Capture the cell that displays the provided text and extract its (X, Y) central coordinate. 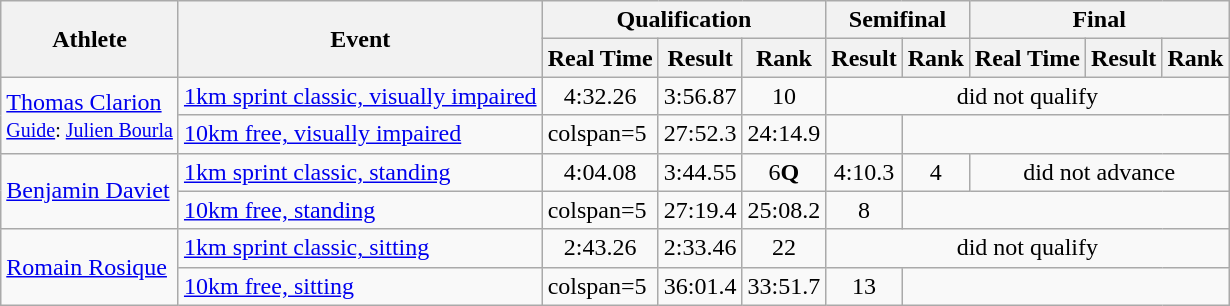
24:14.9 (784, 134)
2:33.46 (700, 248)
3:56.87 (700, 96)
1km sprint classic, visually impaired (360, 96)
Semifinal (898, 20)
27:19.4 (700, 210)
4 (936, 172)
10km free, sitting (360, 286)
1km sprint classic, sitting (360, 248)
did not advance (1099, 172)
22 (784, 248)
27:52.3 (700, 134)
Benjamin Daviet (90, 191)
Thomas ClarionGuide: Julien Bourla (90, 115)
Qualification (684, 20)
36:01.4 (700, 286)
25:08.2 (784, 210)
3:44.55 (700, 172)
13 (864, 286)
4:32.26 (600, 96)
10 (784, 96)
Romain Rosique (90, 267)
10km free, visually impaired (360, 134)
4:04.08 (600, 172)
4:10.3 (864, 172)
33:51.7 (784, 286)
Event (360, 39)
Athlete (90, 39)
8 (864, 210)
6Q (784, 172)
2:43.26 (600, 248)
10km free, standing (360, 210)
Final (1099, 20)
1km sprint classic, standing (360, 172)
